Extract the [X, Y] coordinate from the center of the cell holding the provided text.  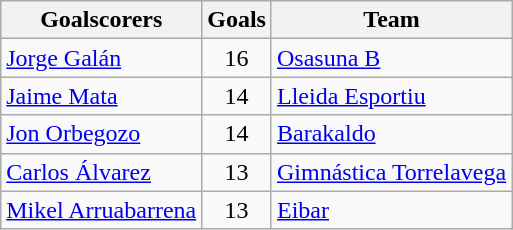
Carlos Álvarez [102, 172]
Jon Orbegozo [102, 134]
Eibar [391, 210]
Jaime Mata [102, 96]
Goalscorers [102, 20]
Gimnástica Torrelavega [391, 172]
Barakaldo [391, 134]
Osasuna B [391, 58]
Goals [237, 20]
Mikel Arruabarrena [102, 210]
16 [237, 58]
Team [391, 20]
Jorge Galán [102, 58]
Lleida Esportiu [391, 96]
